Search for the cell housing the specified text and yield its [x, y] center coordinate. 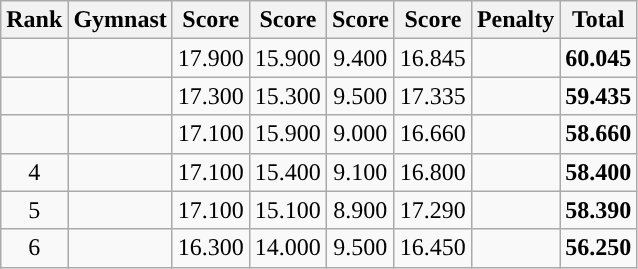
14.000 [288, 248]
9.000 [360, 134]
6 [34, 248]
Gymnast [120, 20]
16.660 [432, 134]
17.900 [210, 58]
Penalty [515, 20]
17.290 [432, 210]
15.100 [288, 210]
Total [598, 20]
60.045 [598, 58]
56.250 [598, 248]
58.660 [598, 134]
17.300 [210, 96]
58.390 [598, 210]
16.300 [210, 248]
4 [34, 172]
16.450 [432, 248]
5 [34, 210]
16.800 [432, 172]
9.400 [360, 58]
9.100 [360, 172]
16.845 [432, 58]
15.400 [288, 172]
59.435 [598, 96]
8.900 [360, 210]
58.400 [598, 172]
15.300 [288, 96]
Rank [34, 20]
17.335 [432, 96]
